Capture the cell that displays the provided text and extract its (X, Y) central coordinate. 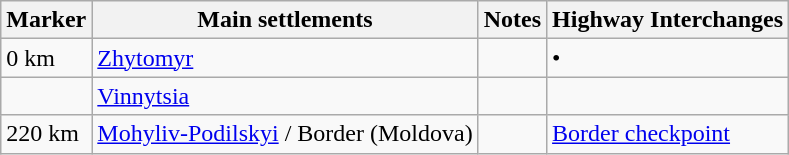
• (668, 58)
Marker (46, 20)
Notes (512, 20)
Main settlements (285, 20)
Zhytomyr (285, 58)
Border checkpoint (668, 134)
Vinnytsia (285, 96)
Mohyliv-Podilskyi / Border (Moldova) (285, 134)
Highway Interchanges (668, 20)
220 km (46, 134)
0 km (46, 58)
